Provide the (X, Y) coordinate of the cell's center where the given text is located.  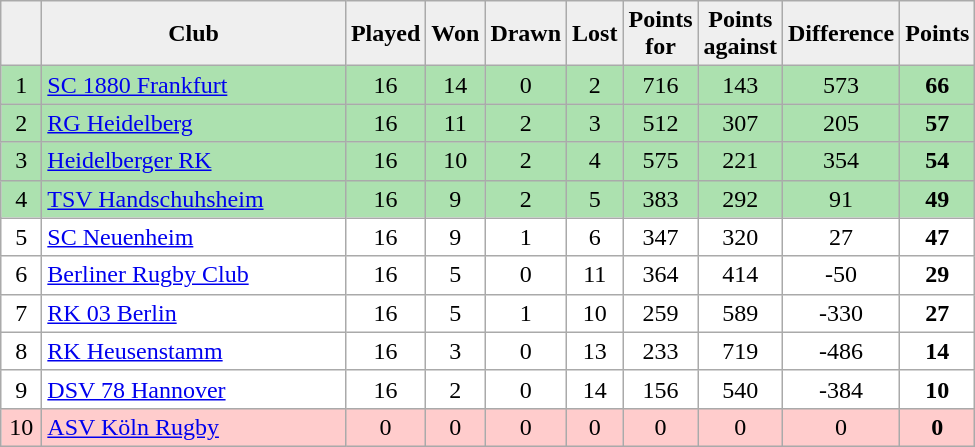
Points (938, 34)
512 (660, 123)
-50 (840, 275)
RG Heidelberg (194, 123)
Club (194, 34)
Won (456, 34)
354 (840, 161)
47 (938, 237)
143 (740, 85)
RK Heusenstamm (194, 351)
Played (385, 34)
ASV Köln Rugby (194, 427)
307 (740, 123)
Heidelberger RK (194, 161)
716 (660, 85)
Berliner Rugby Club (194, 275)
320 (740, 237)
589 (740, 313)
8 (22, 351)
91 (840, 199)
SC 1880 Frankfurt (194, 85)
Difference (840, 34)
57 (938, 123)
-486 (840, 351)
Points against (740, 34)
DSV 78 Hannover (194, 389)
66 (938, 85)
Lost (595, 34)
-384 (840, 389)
Points for (660, 34)
RK 03 Berlin (194, 313)
347 (660, 237)
-330 (840, 313)
259 (660, 313)
364 (660, 275)
49 (938, 199)
383 (660, 199)
Drawn (526, 34)
156 (660, 389)
TSV Handschuhsheim (194, 199)
573 (840, 85)
575 (660, 161)
233 (660, 351)
SC Neuenheim (194, 237)
719 (740, 351)
540 (740, 389)
29 (938, 275)
54 (938, 161)
414 (740, 275)
7 (22, 313)
205 (840, 123)
292 (740, 199)
13 (595, 351)
221 (740, 161)
